Pinpoint the cell where the given text exists, returning its (X, Y) midpoint coordinate. 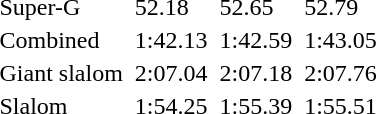
2:07.04 (171, 73)
2:07.18 (256, 73)
1:42.13 (171, 40)
1:42.59 (256, 40)
